Return [X, Y] of the center of cell containing provided text 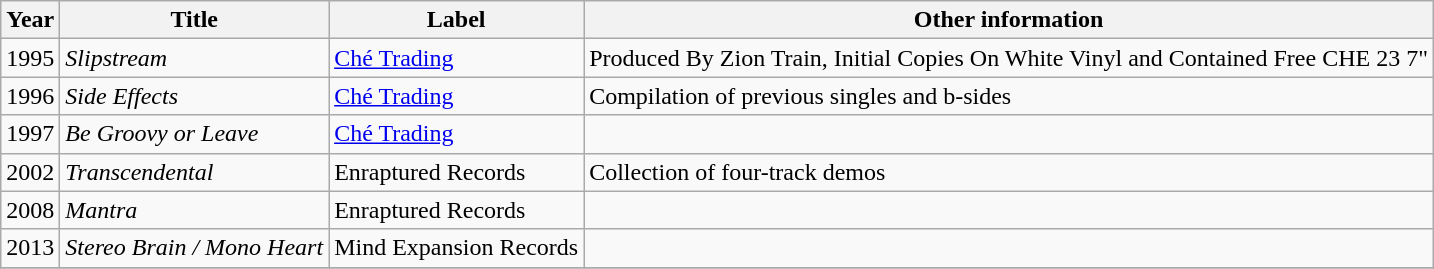
1995 [30, 58]
Mind Expansion Records [456, 248]
Label [456, 20]
Produced By Zion Train, Initial Copies On White Vinyl and Contained Free CHE 23 7" [1009, 58]
2013 [30, 248]
Year [30, 20]
1996 [30, 96]
Mantra [194, 210]
Side Effects [194, 96]
2002 [30, 172]
Transcendental [194, 172]
Be Groovy or Leave [194, 134]
Collection of four-track demos [1009, 172]
2008 [30, 210]
Title [194, 20]
1997 [30, 134]
Slipstream [194, 58]
Compilation of previous singles and b-sides [1009, 96]
Other information [1009, 20]
Stereo Brain / Mono Heart [194, 248]
